Return the [X, Y] coordinate for the center point of the cell that contains the specified text.  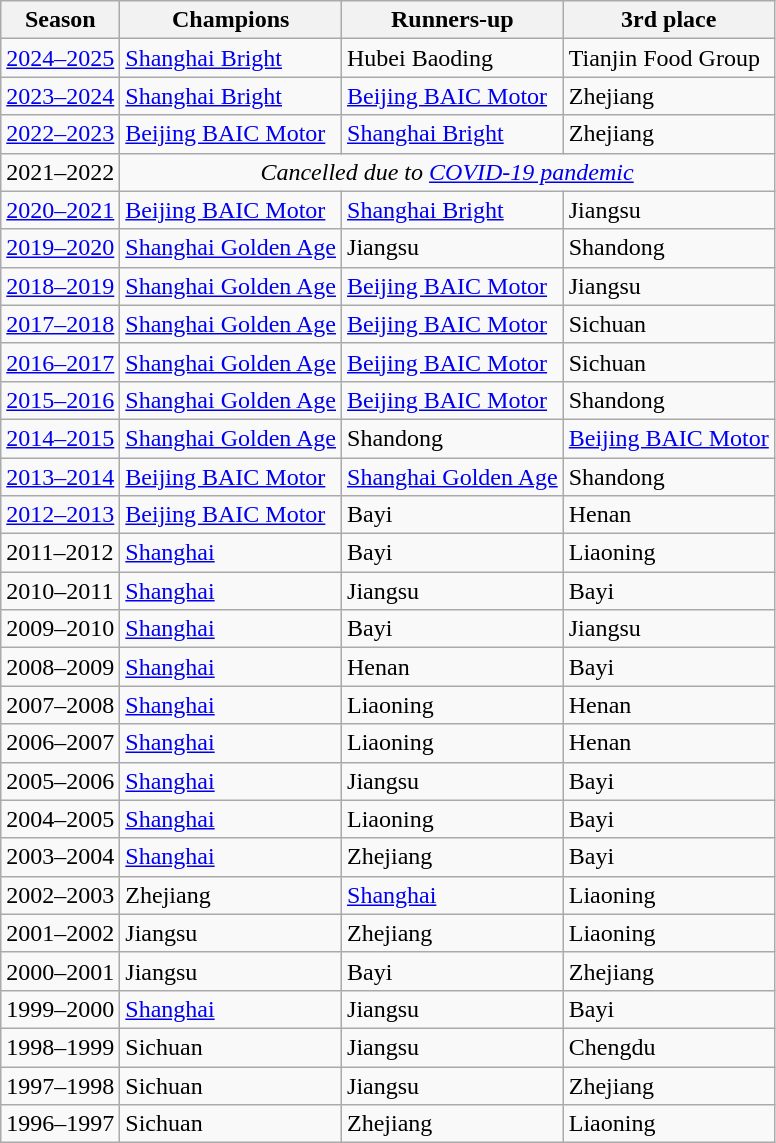
2016–2017 [60, 362]
1997–1998 [60, 1085]
1998–1999 [60, 1047]
2005–2006 [60, 781]
Hubei Baoding [453, 58]
2013–2014 [60, 477]
2002–2003 [60, 895]
3rd place [668, 20]
2006–2007 [60, 743]
2011–2012 [60, 553]
Tianjin Food Group [668, 58]
Runners-up [453, 20]
2020–2021 [60, 210]
2008–2009 [60, 667]
1996–1997 [60, 1124]
Chengdu [668, 1047]
Season [60, 20]
2022–2023 [60, 134]
2007–2008 [60, 705]
2023–2024 [60, 96]
2024–2025 [60, 58]
2021–2022 [60, 172]
2018–2019 [60, 286]
Cancelled due to COVID-19 pandemic [447, 172]
1999–2000 [60, 1009]
2003–2004 [60, 857]
2001–2002 [60, 933]
2014–2015 [60, 438]
2015–2016 [60, 400]
2004–2005 [60, 819]
2009–2010 [60, 629]
2012–2013 [60, 515]
2010–2011 [60, 591]
Champions [231, 20]
2019–2020 [60, 248]
2000–2001 [60, 971]
2017–2018 [60, 324]
